Scan for the cell matching the given text and deliver its [x, y] coordinate at center. 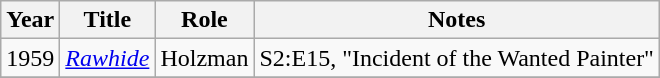
1959 [30, 58]
S2:E15, "Incident of the Wanted Painter" [457, 58]
Rawhide [108, 58]
Holzman [204, 58]
Notes [457, 20]
Title [108, 20]
Role [204, 20]
Year [30, 20]
